Locate the cell with the specified text and output its [x, y] center coordinate. 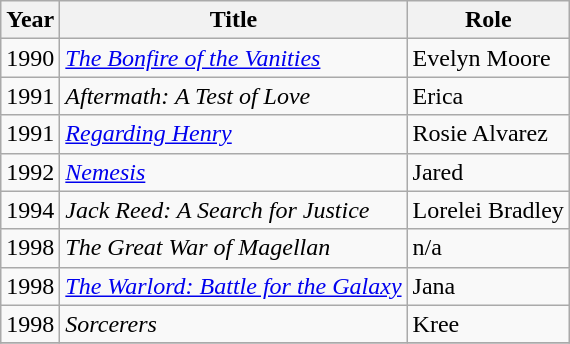
Kree [488, 324]
Regarding Henry [234, 134]
Year [30, 20]
Aftermath: A Test of Love [234, 96]
1994 [30, 210]
1992 [30, 172]
Rosie Alvarez [488, 134]
Erica [488, 96]
n/a [488, 248]
Evelyn Moore [488, 58]
The Warlord: Battle for the Galaxy [234, 286]
Jack Reed: A Search for Justice [234, 210]
The Great War of Magellan [234, 248]
1990 [30, 58]
Lorelei Bradley [488, 210]
Jared [488, 172]
Nemesis [234, 172]
Jana [488, 286]
Sorcerers [234, 324]
Role [488, 20]
The Bonfire of the Vanities [234, 58]
Title [234, 20]
